Return the (x, y) coordinate for the center point of the cell that contains the specified text.  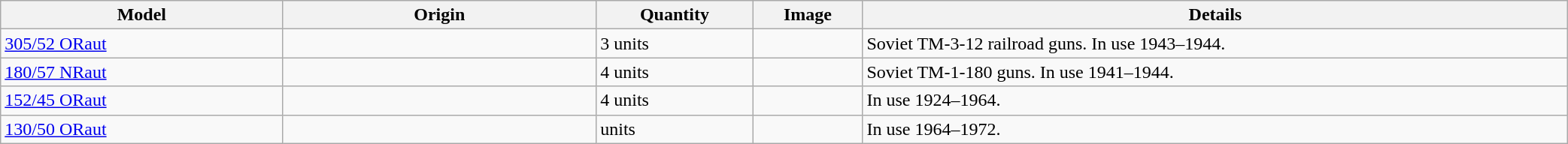
Soviet TM-1-180 guns. In use 1941–1944. (1215, 72)
152/45 ORaut (141, 100)
Details (1215, 15)
130/50 ORaut (141, 129)
In use 1964–1972. (1215, 129)
3 units (675, 43)
Origin (439, 15)
305/52 ORaut (141, 43)
units (675, 129)
Model (141, 15)
Quantity (675, 15)
Soviet TM-3-12 railroad guns. In use 1943–1944. (1215, 43)
180/57 NRaut (141, 72)
In use 1924–1964. (1215, 100)
Image (808, 15)
